Find where the given text appears and provide that cell's center as (X, Y) coordinate. 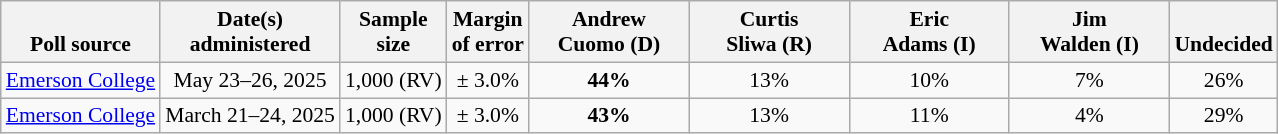
Undecided (1223, 32)
AndrewCuomo (D) (609, 32)
44% (609, 80)
29% (1223, 116)
Marginof error (488, 32)
Date(s)administered (250, 32)
43% (609, 116)
Samplesize (394, 32)
CurtisSliwa (R) (769, 32)
11% (929, 116)
Poll source (80, 32)
10% (929, 80)
EricAdams (I) (929, 32)
26% (1223, 80)
4% (1089, 116)
March 21–24, 2025 (250, 116)
JimWalden (I) (1089, 32)
7% (1089, 80)
May 23–26, 2025 (250, 80)
